Find where the given text appears and provide that cell's center as [x, y] coordinate. 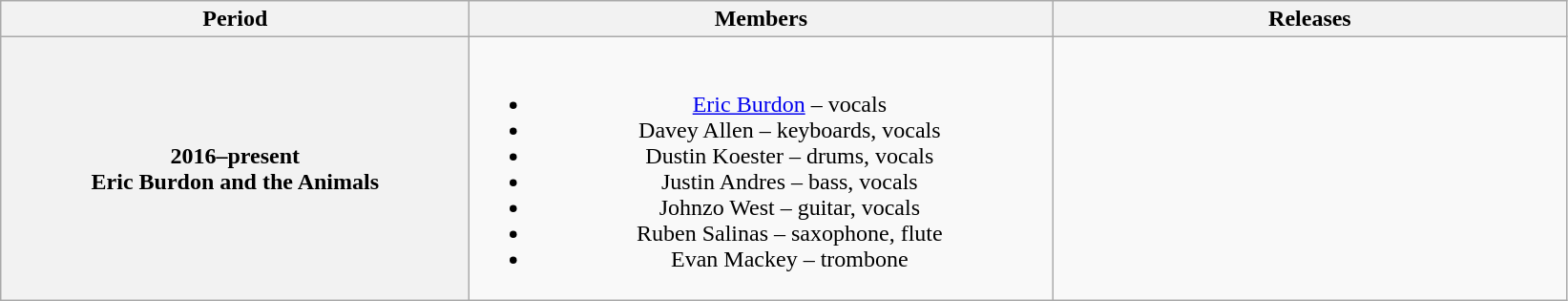
Period [235, 19]
2016–presentEric Burdon and the Animals [235, 168]
Releases [1309, 19]
Members [762, 19]
